Return [X, Y] of the center of cell containing provided text 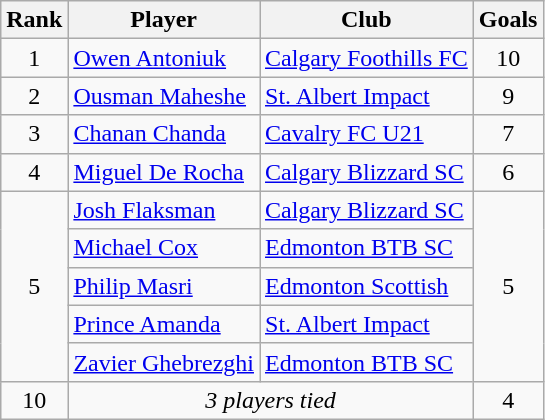
Miguel De Rocha [164, 172]
Michael Cox [164, 248]
Josh Flaksman [164, 210]
2 [34, 96]
Ousman Maheshe [164, 96]
Zavier Ghebrezghi [164, 362]
1 [34, 58]
7 [508, 134]
Chanan Chanda [164, 134]
Goals [508, 20]
Prince Amanda [164, 324]
Calgary Foothills FC [367, 58]
Club [367, 20]
Philip Masri [164, 286]
Owen Antoniuk [164, 58]
9 [508, 96]
Player [164, 20]
Edmonton Scottish [367, 286]
Rank [34, 20]
Cavalry FC U21 [367, 134]
3 [34, 134]
3 players tied [270, 400]
6 [508, 172]
